Capture the cell that displays the provided text and extract its [X, Y] central coordinate. 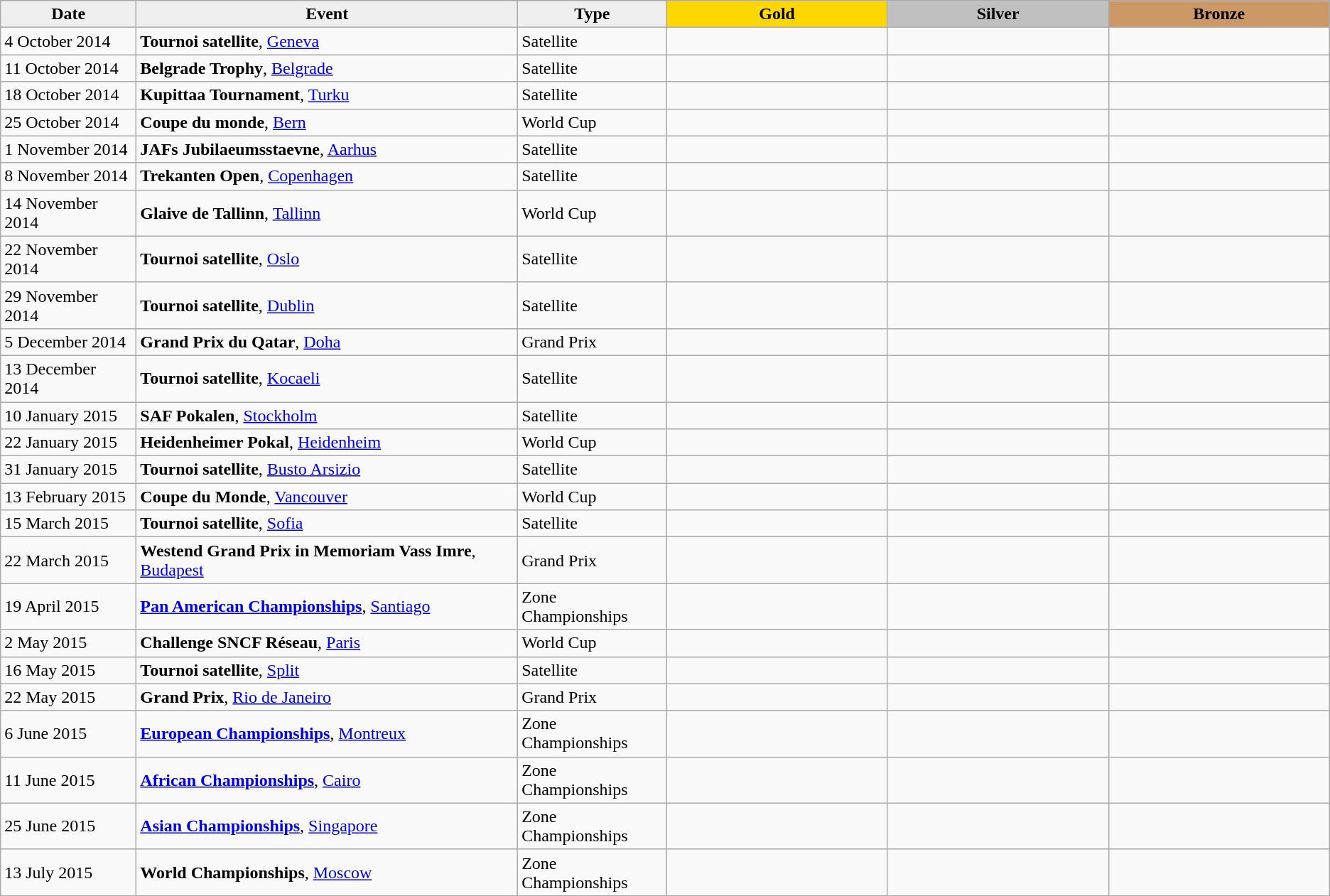
1 November 2014 [68, 149]
4 October 2014 [68, 41]
Bronze [1219, 14]
19 April 2015 [68, 607]
Pan American Championships, Santiago [327, 607]
Type [593, 14]
Tournoi satellite, Split [327, 670]
Coupe du monde, Bern [327, 122]
JAFs Jubilaeumsstaevne, Aarhus [327, 149]
13 July 2015 [68, 873]
European Championships, Montreux [327, 733]
22 January 2015 [68, 443]
Grand Prix du Qatar, Doha [327, 342]
Tournoi satellite, Oslo [327, 259]
Tournoi satellite, Busto Arsizio [327, 470]
16 May 2015 [68, 670]
Heidenheimer Pokal, Heidenheim [327, 443]
15 March 2015 [68, 524]
29 November 2014 [68, 306]
5 December 2014 [68, 342]
Gold [777, 14]
African Championships, Cairo [327, 780]
Glaive de Tallinn, Tallinn [327, 213]
2 May 2015 [68, 643]
Event [327, 14]
Challenge SNCF Réseau, Paris [327, 643]
Coupe du Monde, Vancouver [327, 497]
Silver [997, 14]
Grand Prix, Rio de Janeiro [327, 697]
Tournoi satellite, Sofia [327, 524]
6 June 2015 [68, 733]
Kupittaa Tournament, Turku [327, 95]
Tournoi satellite, Kocaeli [327, 378]
SAF Pokalen, Stockholm [327, 416]
25 June 2015 [68, 826]
11 June 2015 [68, 780]
14 November 2014 [68, 213]
8 November 2014 [68, 176]
World Championships, Moscow [327, 873]
22 November 2014 [68, 259]
Westend Grand Prix in Memoriam Vass Imre, Budapest [327, 560]
Tournoi satellite, Dublin [327, 306]
Trekanten Open, Copenhagen [327, 176]
10 January 2015 [68, 416]
25 October 2014 [68, 122]
22 March 2015 [68, 560]
Asian Championships, Singapore [327, 826]
13 December 2014 [68, 378]
31 January 2015 [68, 470]
Belgrade Trophy, Belgrade [327, 68]
22 May 2015 [68, 697]
Tournoi satellite, Geneva [327, 41]
13 February 2015 [68, 497]
11 October 2014 [68, 68]
18 October 2014 [68, 95]
Date [68, 14]
